Return the [X, Y] coordinate for the center point of the cell that contains the specified text.  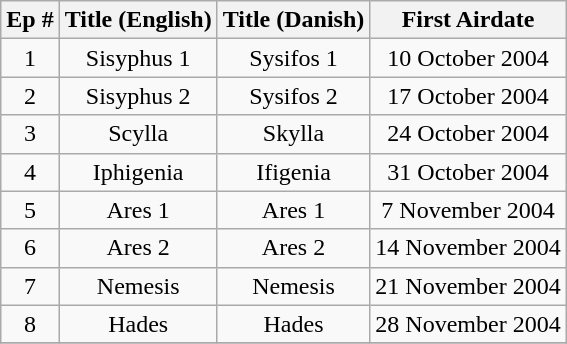
Title (English) [138, 20]
7 November 2004 [468, 210]
Scylla [138, 134]
Sisyphus 2 [138, 96]
1 [30, 58]
14 November 2004 [468, 248]
31 October 2004 [468, 172]
Ifigenia [294, 172]
21 November 2004 [468, 286]
8 [30, 324]
Sysifos 2 [294, 96]
Title (Danish) [294, 20]
Sysifos 1 [294, 58]
28 November 2004 [468, 324]
10 October 2004 [468, 58]
24 October 2004 [468, 134]
2 [30, 96]
Skylla [294, 134]
Iphigenia [138, 172]
6 [30, 248]
7 [30, 286]
4 [30, 172]
3 [30, 134]
Sisyphus 1 [138, 58]
5 [30, 210]
Ep # [30, 20]
17 October 2004 [468, 96]
First Airdate [468, 20]
